Locate the cell with the specified text and output its [x, y] center coordinate. 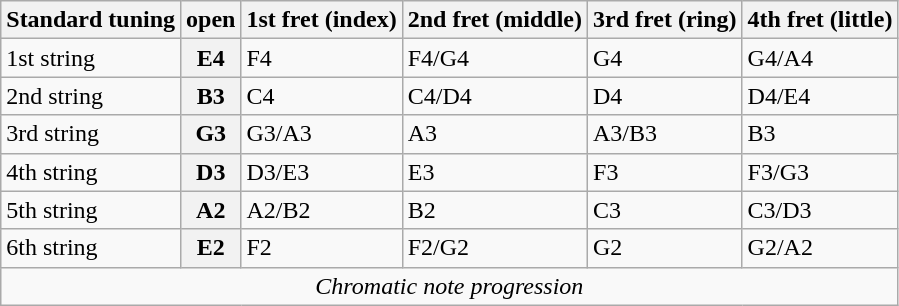
1st fret (index) [322, 20]
A2/B2 [322, 210]
open [211, 20]
A3 [494, 134]
Chromatic note progression [450, 286]
2nd fret (middle) [494, 20]
G3/A3 [322, 134]
G4 [666, 58]
D4 [666, 96]
F4 [322, 58]
G2 [666, 248]
5th string [91, 210]
E2 [211, 248]
E3 [494, 172]
D3 [211, 172]
2nd string [91, 96]
F4/G4 [494, 58]
E4 [211, 58]
4th fret (little) [820, 20]
4th string [91, 172]
G4/A4 [820, 58]
B2 [494, 210]
A3/B3 [666, 134]
G3 [211, 134]
G2/A2 [820, 248]
D4/E4 [820, 96]
3rd fret (ring) [666, 20]
Standard tuning [91, 20]
C3 [666, 210]
C3/D3 [820, 210]
1st string [91, 58]
D3/E3 [322, 172]
F2 [322, 248]
F3 [666, 172]
F3/G3 [820, 172]
C4 [322, 96]
F2/G2 [494, 248]
3rd string [91, 134]
A2 [211, 210]
6th string [91, 248]
C4/D4 [494, 96]
